From the cell containing the given text, extract its center point as (X, Y) coordinate. 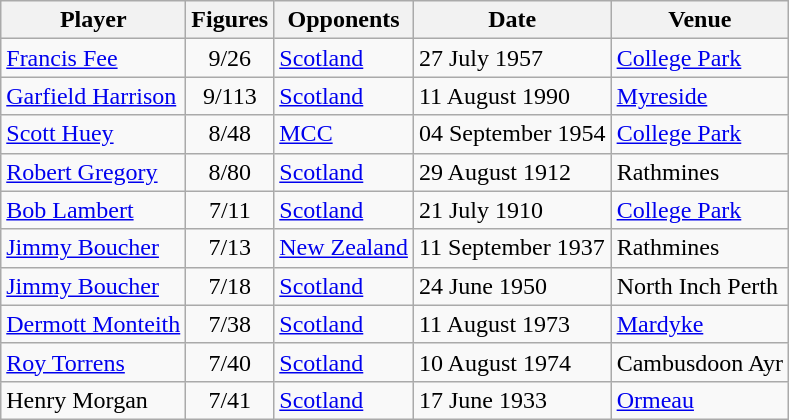
Cambusdoon Ayr (700, 362)
Myreside (700, 96)
Roy Torrens (94, 362)
7/11 (230, 210)
8/48 (230, 134)
10 August 1974 (512, 362)
Scott Huey (94, 134)
7/18 (230, 286)
7/41 (230, 400)
Figures (230, 20)
27 July 1957 (512, 58)
Robert Gregory (94, 172)
Henry Morgan (94, 400)
21 July 1910 (512, 210)
Garfield Harrison (94, 96)
North Inch Perth (700, 286)
Player (94, 20)
Bob Lambert (94, 210)
MCC (344, 134)
11 August 1990 (512, 96)
Date (512, 20)
Ormeau (700, 400)
04 September 1954 (512, 134)
17 June 1933 (512, 400)
11 September 1937 (512, 248)
11 August 1973 (512, 324)
8/80 (230, 172)
Mardyke (700, 324)
7/40 (230, 362)
24 June 1950 (512, 286)
Opponents (344, 20)
9/113 (230, 96)
New Zealand (344, 248)
9/26 (230, 58)
7/13 (230, 248)
Dermott Monteith (94, 324)
7/38 (230, 324)
Francis Fee (94, 58)
Venue (700, 20)
29 August 1912 (512, 172)
